Search for the cell housing the specified text and yield its [X, Y] center coordinate. 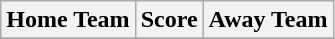
Score [169, 20]
Away Team [268, 20]
Home Team [68, 20]
